Scan for the cell matching the given text and deliver its [X, Y] coordinate at center. 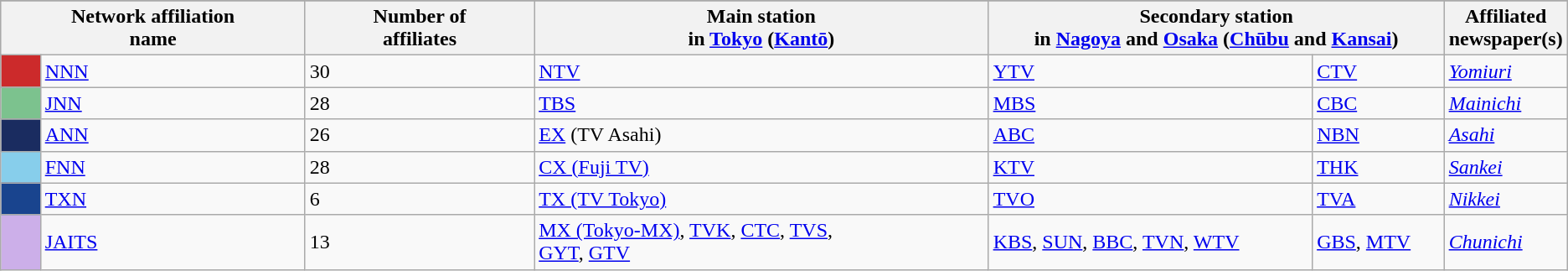
TX (TV Tokyo) [761, 199]
Mainichi [1506, 103]
6 [419, 199]
Affiliatednewspaper(s) [1506, 29]
Number ofaffiliates [419, 29]
JNN [173, 103]
MX (Tokyo-MX), TVK, CTC, TVS,GYT, GTV [761, 242]
EX (TV Asahi) [761, 135]
Network affiliationname [153, 29]
YTV [1151, 71]
Nikkei [1506, 199]
TXN [173, 199]
CBC [1379, 103]
TBS [761, 103]
NBN [1379, 135]
FNN [173, 167]
TVO [1151, 199]
Yomiuri [1506, 71]
13 [419, 242]
NNN [173, 71]
Main stationin Tokyo (Kantō) [761, 29]
CTV [1379, 71]
NTV [761, 71]
30 [419, 71]
Secondary stationin Nagoya and Osaka (Chūbu and Kansai) [1216, 29]
Chunichi [1506, 242]
26 [419, 135]
ANN [173, 135]
KTV [1151, 167]
JAITS [173, 242]
MBS [1151, 103]
CX (Fuji TV) [761, 167]
ABC [1151, 135]
TVA [1379, 199]
Sankei [1506, 167]
Asahi [1506, 135]
THK [1379, 167]
KBS, SUN, BBC, TVN, WTV [1151, 242]
GBS, MTV [1379, 242]
